Return the (x, y) coordinate for the center point of the cell that contains the specified text.  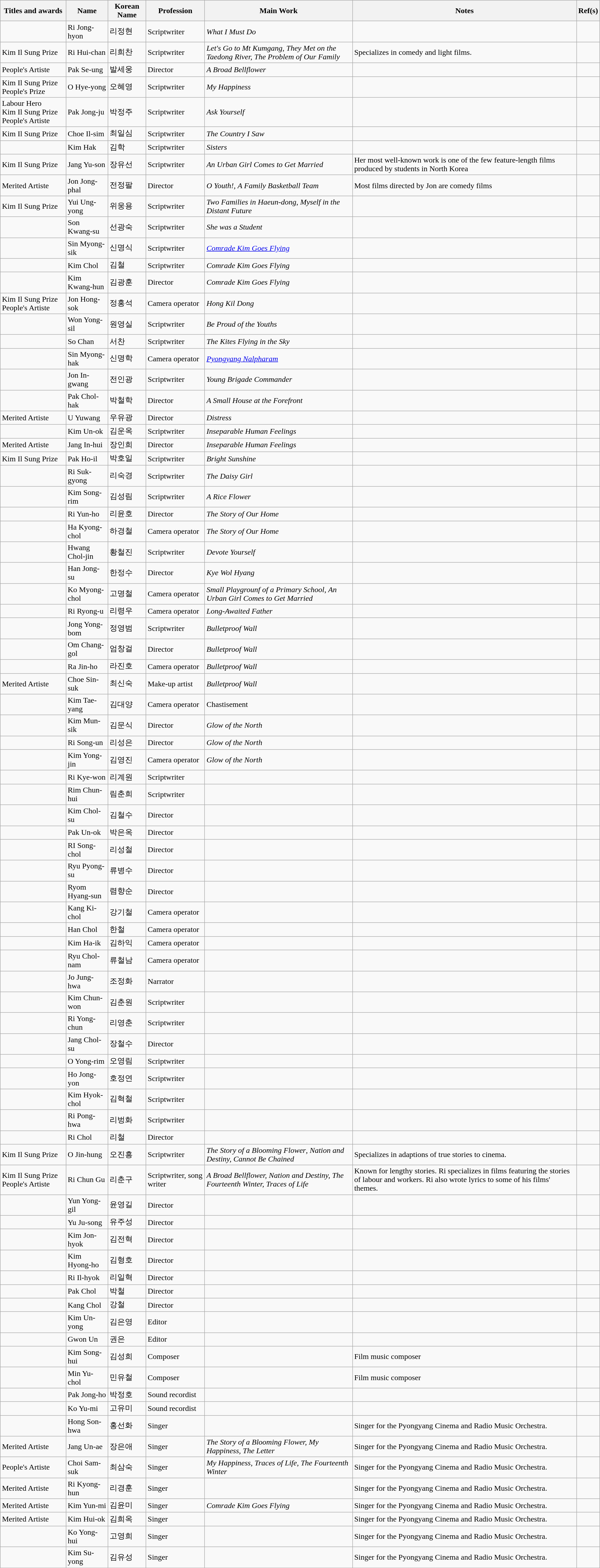
Ri Chun Gu (87, 1180)
김문식 (127, 725)
Ri Il-hyok (87, 1278)
하경철 (127, 531)
엄창걸 (127, 649)
한철 (127, 930)
O Yong-rim (87, 1061)
Yui Ung-yong (87, 206)
Jon Jong-phal (87, 185)
Ri Yong-chun (87, 1023)
Kim Su-yong (87, 1557)
Kim Mun-sik (87, 725)
Kim Chol (87, 265)
Young Brigade Commander (279, 380)
리성철 (127, 850)
Make-up artist (175, 683)
She was a Student (279, 227)
김성림 (127, 497)
Kim Hui-ok (87, 1519)
U Yuwang (87, 418)
고영희 (127, 1536)
Ryom Hyang-sun (87, 891)
The Story of a Blooming Flower, Nation and Destiny, Cannot Be Chained (279, 1155)
리영춘 (127, 1023)
Name (87, 11)
Narrator (175, 981)
박정주 (127, 112)
최일심 (127, 134)
Be Proud of the Youths (279, 324)
Han Jong-su (87, 573)
Ri Pong-hwa (87, 1120)
Sin Myong-sik (87, 248)
Kim Un-ok (87, 432)
정홍석 (127, 303)
류철남 (127, 960)
Ko Yong-hui (87, 1536)
Pak Se-ung (87, 70)
강철 (127, 1305)
렴향순 (127, 891)
A Rice Flower (279, 497)
Kim Yong-jin (87, 760)
The Kites Flying in the Sky (279, 342)
정영범 (127, 628)
Jang Chol-su (87, 1044)
The Country I Saw (279, 134)
Kang Chol (87, 1305)
Pak Un-ok (87, 833)
장철수 (127, 1044)
An Urban Girl Comes to Get Married (279, 165)
Distress (279, 418)
유주성 (127, 1222)
김하익 (127, 943)
선광숙 (127, 227)
Ri Yun-ho (87, 514)
Min Yu-chol (87, 1377)
Choi Sam-suk (87, 1468)
리령우 (127, 611)
리춘구 (127, 1180)
박철학 (127, 400)
Jang Yu-son (87, 165)
김대양 (127, 705)
The Story of a Blooming Flower, My Happiness, The Letter (279, 1446)
Scriptwriter, song writer (175, 1180)
Pak Chol (87, 1291)
김유성 (127, 1557)
Specializes in comedy and light films. (465, 53)
전정팔 (127, 185)
Pyongyang Nalpharam (279, 358)
Ryu Chol-nam (87, 960)
한정수 (127, 573)
김성희 (127, 1357)
Korean Name (127, 11)
A Broad Bellflower (279, 70)
장유선 (127, 165)
Chastisement (279, 705)
O Hye-yong (87, 87)
RI Song-chol (87, 850)
고유미 (127, 1409)
김학 (127, 147)
Kim Hyong-ho (87, 1261)
Pak Jong-ho (87, 1395)
Ri Kyong-hun (87, 1488)
강기철 (127, 912)
What I Must Do (279, 31)
Known for lengthy stories. Ri specializes in films featuring the stories of labour and workers. Ri also wrote lyrics to some of his films' themes. (465, 1180)
My Happiness, Traces of Life, The Fourteenth Winter (279, 1468)
Pak Ho-il (87, 458)
Pak Chol-hak (87, 400)
Ryu Pyong-su (87, 871)
김철 (127, 265)
조정화 (127, 981)
Kim Un-yong (87, 1322)
Jang Un-ae (87, 1446)
Two Families in Haeun-dong, Myself in the Distant Future (279, 206)
Ri Suk-gyong (87, 476)
위웅용 (127, 206)
Ri Chol (87, 1137)
Jon In-gwang (87, 380)
류병수 (127, 871)
Ko Yu-mi (87, 1409)
Han Chol (87, 930)
Bright Sunshine (279, 458)
리정현 (127, 31)
박호일 (127, 458)
A Broad Bellflower, Nation and Destiny, The Fourteenth Winter, Traces of Life (279, 1180)
Kim Il Sung PrizePeople's Artiste (33, 303)
A Small House at the Forefront (279, 400)
Specializes in adaptions of true stories to cinema. (465, 1155)
Kim Il Sung PrizePeople's Prize (33, 87)
신명학 (127, 358)
Son Kwang-su (87, 227)
고명철 (127, 594)
Jon Hong-sok (87, 303)
Yu Ju-song (87, 1222)
오혜영 (127, 87)
권은 (127, 1339)
우유광 (127, 418)
김철수 (127, 815)
Devote Yourself (279, 552)
오영림 (127, 1061)
김희옥 (127, 1519)
최신숙 (127, 683)
장인희 (127, 445)
Kim Chun-won (87, 1002)
림춘희 (127, 794)
Kim Hak (87, 147)
리철 (127, 1137)
리숙경 (127, 476)
Notes (465, 11)
Jang In-hui (87, 445)
리윤호 (127, 514)
김운옥 (127, 432)
Kye Wol Hyang (279, 573)
Kim Hyok-chol (87, 1099)
Gwon Un (87, 1339)
Choe Il-sim (87, 134)
김광훈 (127, 283)
Sin Myong-hak (87, 358)
Most films directed by Jon are comedy films (465, 185)
라진호 (127, 666)
서찬 (127, 342)
Sisters (279, 147)
김전혁 (127, 1239)
호정연 (127, 1078)
김은영 (127, 1322)
황철진 (127, 552)
Kim Chol-su (87, 815)
Profession (175, 11)
최삼숙 (127, 1468)
박철 (127, 1291)
O Youth!, A Family Basketball Team (279, 185)
리경훈 (127, 1488)
장은애 (127, 1446)
홍선화 (127, 1425)
Rim Chun-hui (87, 794)
민유철 (127, 1377)
Kim Jon-hyok (87, 1239)
발세웅 (127, 70)
Hong Kil Dong (279, 303)
오진흥 (127, 1155)
Main Work (279, 11)
Kim Kwang-hun (87, 283)
Kim Ha-ik (87, 943)
리희찬 (127, 53)
Ra Jin-ho (87, 666)
Long-Awaited Father (279, 611)
Ri Kye-won (87, 777)
원영실 (127, 324)
Ri Ryong-u (87, 611)
김윤미 (127, 1505)
Ri Hui-chan (87, 53)
Kim Tae-yang (87, 705)
Her most well-known work is one of the few feature-length films produced by students in North Korea (465, 165)
The Daisy Girl (279, 476)
김영진 (127, 760)
박정호 (127, 1395)
리일혁 (127, 1278)
Kim Yun-mi (87, 1505)
리계원 (127, 777)
Ho Jong-yon (87, 1078)
Kim Song-hui (87, 1357)
Let's Go to Mt Kumgang, They Met on the Taedong River, The Problem of Our Family (279, 53)
리성은 (127, 742)
Om Chang-gol (87, 649)
윤영길 (127, 1205)
Kang Ki-chol (87, 912)
O Jin-hung (87, 1155)
Labour HeroKim Il Sung PrizePeople's Artiste (33, 112)
김춘원 (127, 1002)
신명식 (127, 248)
So Chan (87, 342)
김형호 (127, 1261)
Pak Jong-ju (87, 112)
Jong Yong-bom (87, 628)
Choe Sin-suk (87, 683)
Ri Song-un (87, 742)
Kim Il Sung Prize People's Artiste (33, 1180)
Ko Myong-chol (87, 594)
리벙화 (127, 1120)
Ask Yourself (279, 112)
Ha Kyong-chol (87, 531)
Yun Yong-gil (87, 1205)
Ri Jong-hyon (87, 31)
Jo Jung-hwa (87, 981)
Titles and awards (33, 11)
Small Playgrounf of a Primary School, An Urban Girl Comes to Get Married (279, 594)
Ref(s) (588, 11)
Kim Song-rim (87, 497)
Hong Son-hwa (87, 1425)
김혁철 (127, 1099)
Hwang Chol-jin (87, 552)
전인광 (127, 380)
Won Yong-sil (87, 324)
My Happiness (279, 87)
박은옥 (127, 833)
